For the text-containing cell, return its midpoint in (x, y) coordinate format. 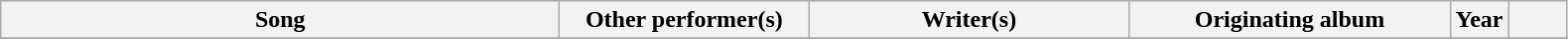
Other performer(s) (685, 20)
Writer(s) (969, 20)
Song (280, 20)
Year (1479, 20)
Originating album (1290, 20)
